Determine the [X, Y] coordinate at the center of the cell enclosing the given text.  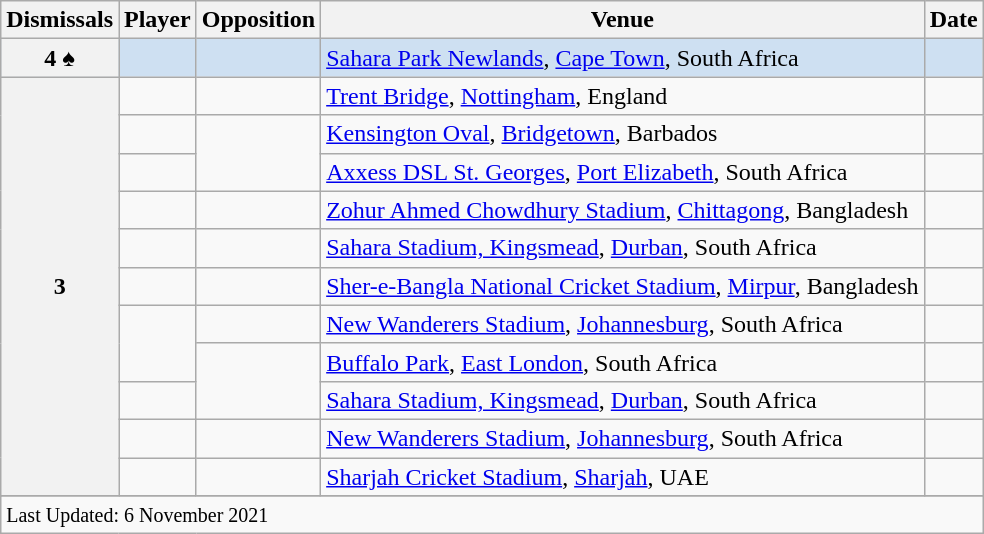
Trent Bridge, Nottingham, England [622, 96]
Buffalo Park, East London, South Africa [622, 362]
Sahara Park Newlands, Cape Town, South Africa [622, 58]
Last Updated: 6 November 2021 [492, 515]
Sher-e-Bangla National Cricket Stadium, Mirpur, Bangladesh [622, 286]
Axxess DSL St. Georges, Port Elizabeth, South Africa [622, 172]
Kensington Oval, Bridgetown, Barbados [622, 134]
Sharjah Cricket Stadium, Sharjah, UAE [622, 477]
Dismissals [60, 20]
Opposition [258, 20]
3 [60, 286]
Zohur Ahmed Chowdhury Stadium, Chittagong, Bangladesh [622, 210]
Date [954, 20]
Player [157, 20]
4 ♠ [60, 58]
Venue [622, 20]
